Provide the [X, Y] coordinate of the cell's center where the given text is located.  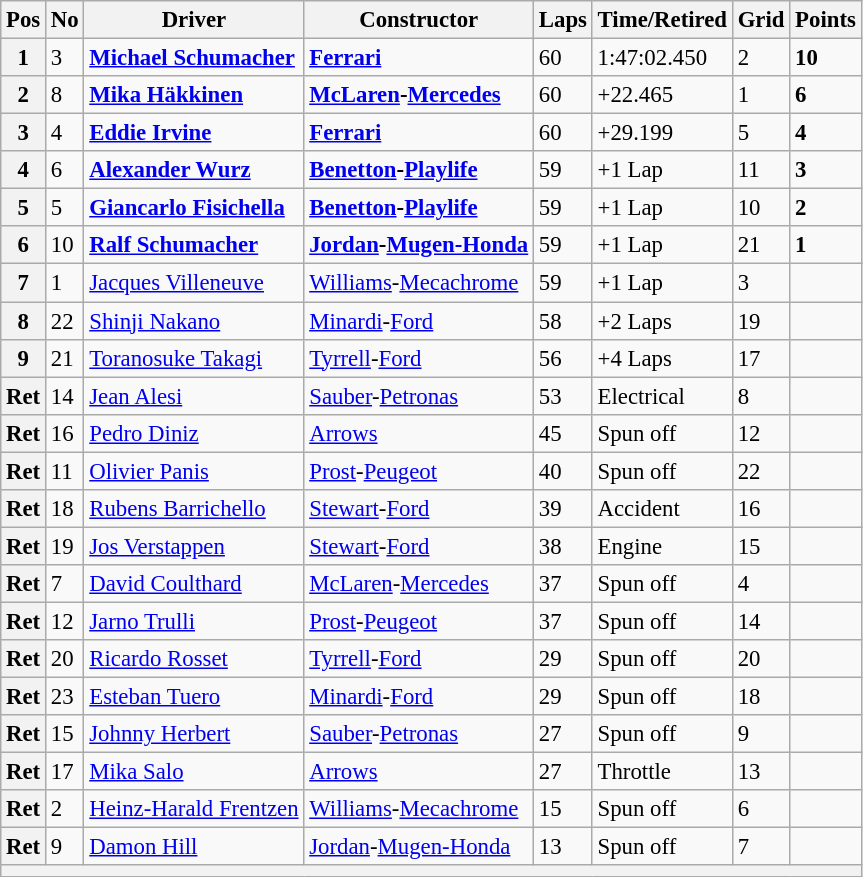
Pedro Diniz [194, 433]
45 [564, 433]
40 [564, 471]
39 [564, 509]
Points [826, 20]
+2 Laps [662, 321]
Ralf Schumacher [194, 245]
Pos [24, 20]
Electrical [662, 396]
+4 Laps [662, 358]
Ricardo Rosset [194, 659]
Mika Salo [194, 772]
23 [65, 697]
Driver [194, 20]
53 [564, 396]
Rubens Barrichello [194, 509]
1:47:02.450 [662, 58]
38 [564, 546]
Mika Häkkinen [194, 95]
Shinji Nakano [194, 321]
Michael Schumacher [194, 58]
+22.465 [662, 95]
+29.199 [662, 133]
Laps [564, 20]
56 [564, 358]
Accident [662, 509]
Toranosuke Takagi [194, 358]
Engine [662, 546]
Jacques Villeneuve [194, 283]
Heinz-Harald Frentzen [194, 809]
Esteban Tuero [194, 697]
Grid [760, 20]
58 [564, 321]
Jean Alesi [194, 396]
Jarno Trulli [194, 621]
Johnny Herbert [194, 734]
No [65, 20]
Jos Verstappen [194, 546]
Throttle [662, 772]
Damon Hill [194, 847]
David Coulthard [194, 584]
Time/Retired [662, 20]
Constructor [419, 20]
Giancarlo Fisichella [194, 208]
Olivier Panis [194, 471]
Eddie Irvine [194, 133]
Alexander Wurz [194, 170]
